Capture the cell that displays the provided text and extract its [X, Y] central coordinate. 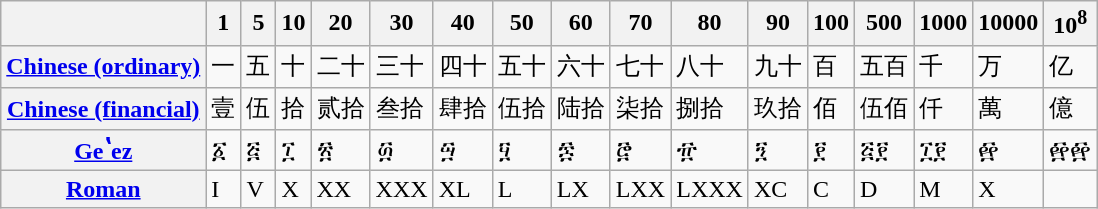
፸ [640, 150]
LXXX [710, 189]
፭ [258, 150]
仟 [944, 110]
፴ [402, 150]
፳ [340, 150]
፼፼ [1070, 150]
LXX [640, 189]
M [944, 189]
七十 [640, 66]
九十 [778, 66]
XX [340, 189]
陆拾 [580, 110]
፲፻ [944, 150]
XXX [402, 189]
Chinese (ordinary) [104, 66]
Roman [104, 189]
壹 [224, 110]
፹ [710, 150]
100 [830, 24]
拾 [294, 110]
二十 [340, 66]
萬 [1008, 110]
XC [778, 189]
万 [1008, 66]
四十 [462, 66]
LX [580, 189]
፭፻ [884, 150]
億 [1070, 110]
伍佰 [884, 110]
V [258, 189]
40 [462, 24]
叁拾 [402, 110]
90 [778, 24]
፵ [462, 150]
亿 [1070, 66]
፩ [224, 150]
108 [1070, 24]
百 [830, 66]
፺ [778, 150]
፶ [522, 150]
伍拾 [522, 110]
五 [258, 66]
70 [640, 24]
፷ [580, 150]
贰拾 [340, 110]
5 [258, 24]
፻ [830, 150]
50 [522, 24]
三十 [402, 66]
1000 [944, 24]
500 [884, 24]
柒拾 [640, 110]
60 [580, 24]
Geʽez [104, 150]
20 [340, 24]
六十 [580, 66]
五百 [884, 66]
八十 [710, 66]
80 [710, 24]
10000 [1008, 24]
肆拾 [462, 110]
10 [294, 24]
玖拾 [778, 110]
C [830, 189]
伍 [258, 110]
L [522, 189]
Chinese (financial) [104, 110]
佰 [830, 110]
一 [224, 66]
捌拾 [710, 110]
D [884, 189]
1 [224, 24]
十 [294, 66]
፲ [294, 150]
I [224, 189]
፼ [1008, 150]
30 [402, 24]
XL [462, 189]
五十 [522, 66]
千 [944, 66]
